Return the (X, Y) coordinate for the center point of the cell that contains the specified text.  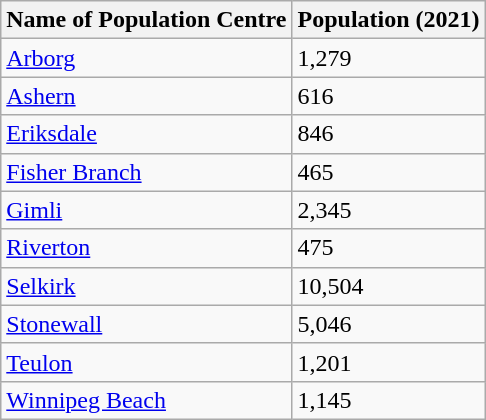
616 (388, 96)
Name of Population Centre (146, 20)
Selkirk (146, 286)
1,279 (388, 58)
Riverton (146, 248)
Ashern (146, 96)
Fisher Branch (146, 172)
475 (388, 248)
Winnipeg Beach (146, 400)
Gimli (146, 210)
Teulon (146, 362)
Population (2021) (388, 20)
10,504 (388, 286)
5,046 (388, 324)
846 (388, 134)
1,201 (388, 362)
465 (388, 172)
2,345 (388, 210)
Stonewall (146, 324)
1,145 (388, 400)
Eriksdale (146, 134)
Arborg (146, 58)
